Pinpoint the cell where the given text exists, returning its (x, y) midpoint coordinate. 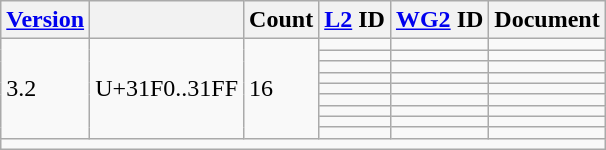
Count (282, 20)
3.2 (46, 89)
WG2 ID (439, 20)
L2 ID (355, 20)
16 (282, 89)
Document (547, 20)
U+31F0..31FF (167, 89)
Version (46, 20)
